Find where the given text appears and provide that cell's center as (x, y) coordinate. 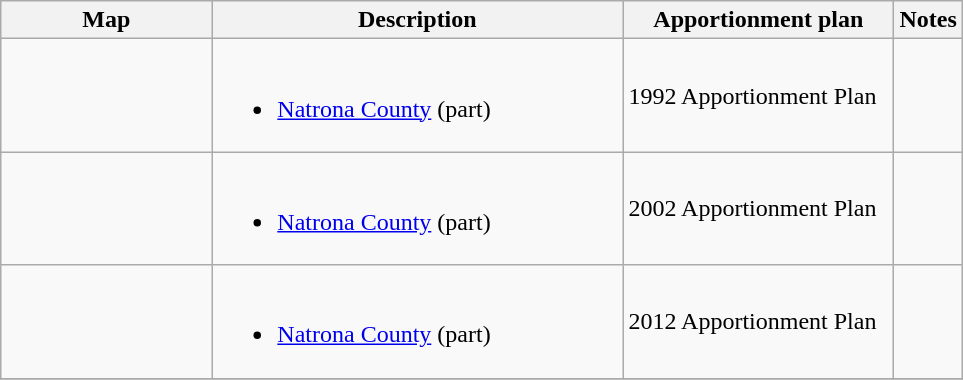
Apportionment plan (758, 20)
Map (106, 20)
Notes (928, 20)
1992 Apportionment Plan (758, 96)
2012 Apportionment Plan (758, 322)
2002 Apportionment Plan (758, 208)
Description (418, 20)
